Output the [x, y] coordinate of the center of the cell containing the given text.  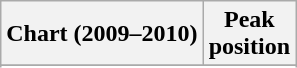
Peakposition [249, 34]
Chart (2009–2010) [102, 34]
